Return the [X, Y] coordinate for the center point of the cell that contains the specified text.  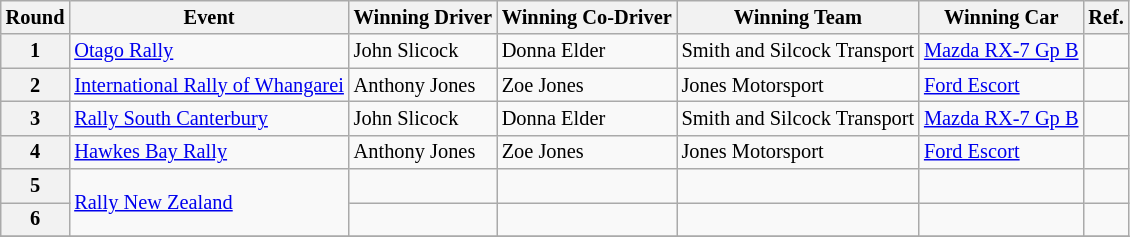
1 [36, 51]
Otago Rally [208, 51]
Winning Team [798, 17]
Rally New Zealand [208, 202]
5 [36, 186]
Hawkes Bay Rally [208, 152]
4 [36, 152]
3 [36, 118]
Winning Car [1001, 17]
6 [36, 219]
Event [208, 17]
Winning Co-Driver [587, 17]
Ref. [1106, 17]
Round [36, 17]
2 [36, 85]
Rally South Canterbury [208, 118]
International Rally of Whangarei [208, 85]
Winning Driver [423, 17]
